From the cell containing the given text, extract its center point as [x, y] coordinate. 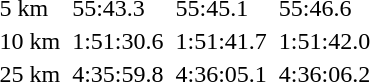
1:51:30.6 [118, 41]
1:51:41.7 [221, 41]
